Locate the cell with the specified text and output its (x, y) center coordinate. 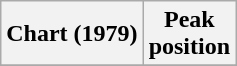
Chart (1979) (72, 34)
Peakposition (189, 34)
